Find where the given text appears and provide that cell's center as (X, Y) coordinate. 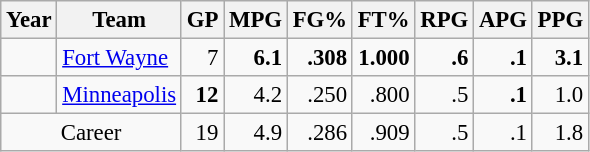
1.0 (560, 95)
.800 (384, 95)
Team (119, 20)
Career (92, 133)
FT% (384, 20)
7 (202, 58)
Minneapolis (119, 95)
Year (29, 20)
APG (504, 20)
MPG (256, 20)
1.8 (560, 133)
19 (202, 133)
FG% (320, 20)
6.1 (256, 58)
.286 (320, 133)
1.000 (384, 58)
.6 (444, 58)
GP (202, 20)
4.9 (256, 133)
Fort Wayne (119, 58)
RPG (444, 20)
3.1 (560, 58)
PPG (560, 20)
12 (202, 95)
.909 (384, 133)
.250 (320, 95)
.308 (320, 58)
4.2 (256, 95)
